For the text-containing cell, return its midpoint in (X, Y) coordinate format. 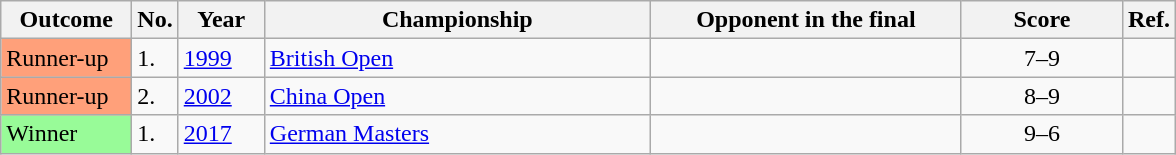
Score (1042, 20)
8–9 (1042, 96)
1999 (221, 58)
Winner (66, 134)
German Masters (457, 134)
2. (155, 96)
2017 (221, 134)
Outcome (66, 20)
2002 (221, 96)
British Open (457, 58)
Year (221, 20)
9–6 (1042, 134)
Ref. (1148, 20)
Opponent in the final (806, 20)
Championship (457, 20)
7–9 (1042, 58)
China Open (457, 96)
No. (155, 20)
